Scan for the cell matching the given text and deliver its (x, y) coordinate at center. 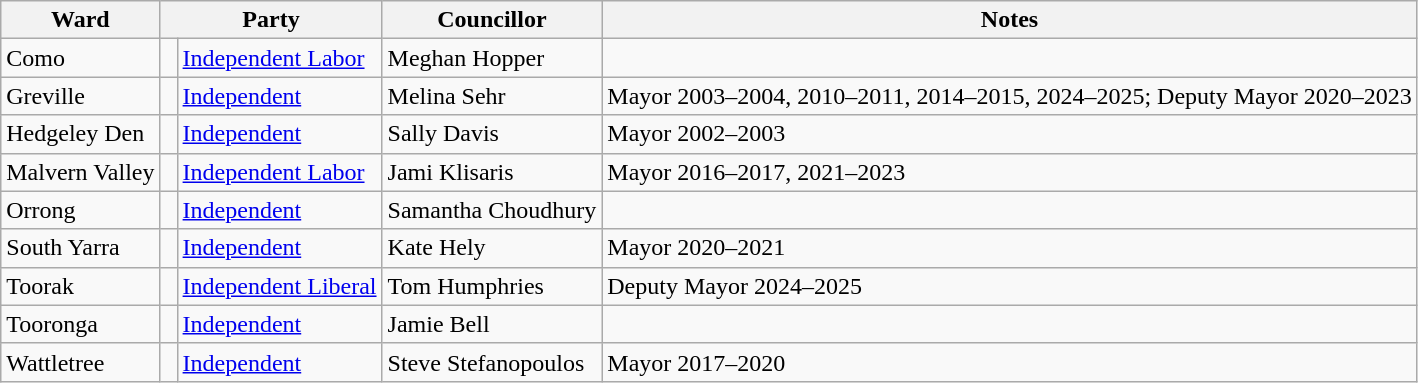
Meghan Hopper (492, 58)
Sally Davis (492, 134)
Steve Stefanopoulos (492, 362)
Jamie Bell (492, 324)
Deputy Mayor 2024–2025 (1010, 286)
Independent Liberal (280, 286)
Tom Humphries (492, 286)
Como (80, 58)
Mayor 2003–2004, 2010–2011, 2014–2015, 2024–2025; Deputy Mayor 2020–2023 (1010, 96)
Mayor 2002–2003 (1010, 134)
Kate Hely (492, 248)
Tooronga (80, 324)
Melina Sehr (492, 96)
Greville (80, 96)
Councillor (492, 20)
Ward (80, 20)
Samantha Choudhury (492, 210)
Orrong (80, 210)
Jami Klisaris (492, 172)
Notes (1010, 20)
South Yarra (80, 248)
Hedgeley Den (80, 134)
Malvern Valley (80, 172)
Wattletree (80, 362)
Toorak (80, 286)
Party (271, 20)
Mayor 2020–2021 (1010, 248)
Mayor 2016–2017, 2021–2023 (1010, 172)
Mayor 2017–2020 (1010, 362)
